Identify which cell holds the provided text, then report its [x, y] central coordinate. 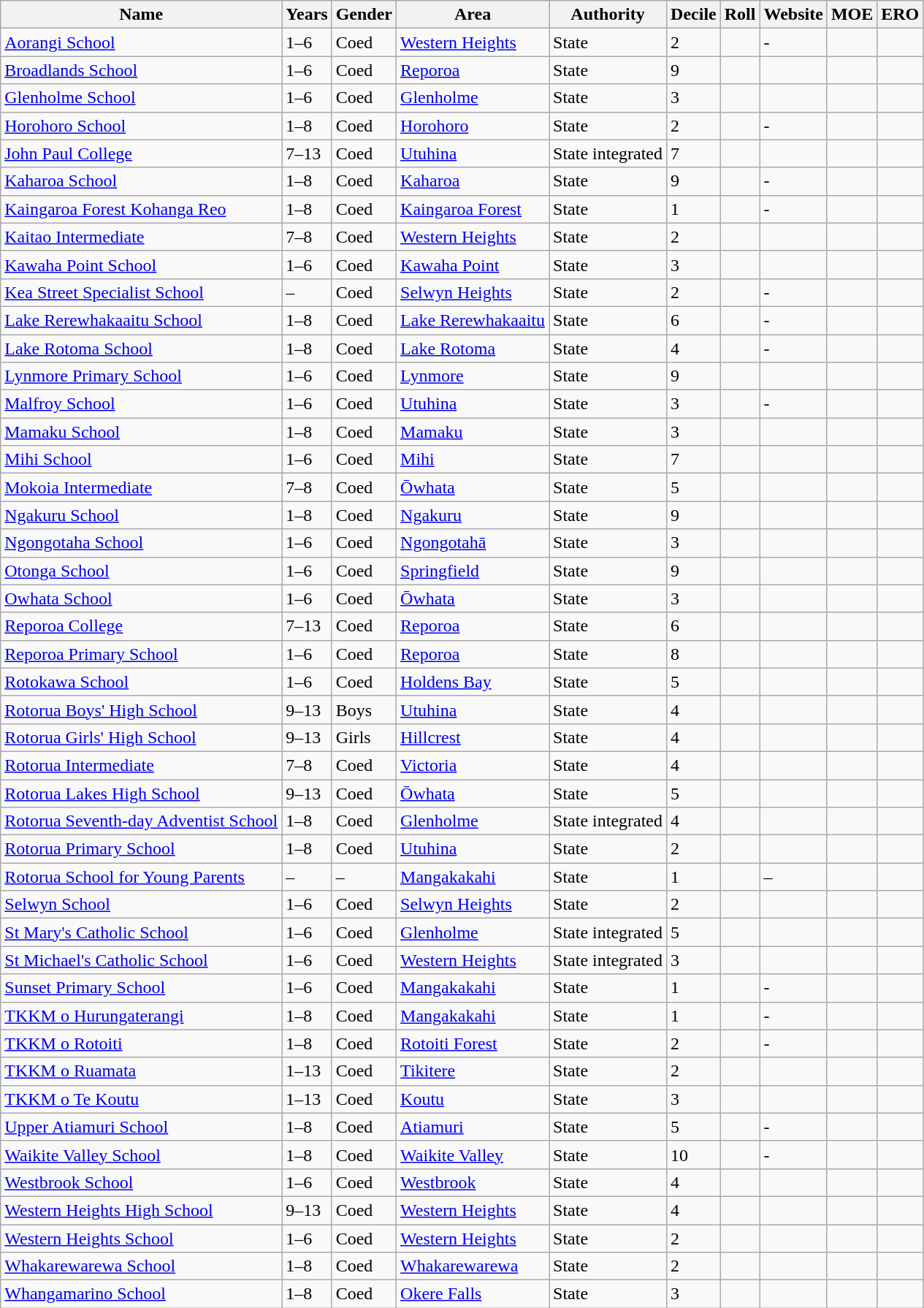
Lynmore [473, 376]
10 [694, 1155]
Girls [364, 737]
Kaingaroa Forest Kohanga Reo [142, 209]
Ngongotaha School [142, 543]
Waikite Valley School [142, 1155]
St Michael's Catholic School [142, 960]
Western Heights High School [142, 1210]
TKKM o Ruamata [142, 1071]
Rotorua Lakes High School [142, 793]
Sunset Primary School [142, 988]
John Paul College [142, 153]
8 [694, 654]
Victoria [473, 765]
Kawaha Point [473, 265]
Mamaku [473, 432]
Springfield [473, 571]
TKKM o Te Koutu [142, 1099]
Kaharoa [473, 181]
Boys [364, 710]
Lake Rotoma School [142, 349]
Glenholme School [142, 98]
Owhata School [142, 598]
Mihi [473, 460]
Lake Rerewhakaaitu [473, 320]
Ngongotahā [473, 543]
Ngakuru [473, 515]
Rotorua Seventh-day Adventist School [142, 821]
Kawaha Point School [142, 265]
Rotoiti Forest [473, 1043]
Holdens Bay [473, 682]
Otonga School [142, 571]
TKKM o Rotoiti [142, 1043]
Mihi School [142, 460]
MOE [852, 15]
Horohoro School [142, 126]
Okere Falls [473, 1294]
Gender [364, 15]
St Mary's Catholic School [142, 932]
Reporoa Primary School [142, 654]
Rotorua Intermediate [142, 765]
Selwyn School [142, 905]
Lake Rerewhakaaitu School [142, 320]
Years [307, 15]
Rotorua Primary School [142, 849]
Atiamuri [473, 1127]
Ngakuru School [142, 515]
Rotorua Girls' High School [142, 737]
Waikite Valley [473, 1155]
Rotorua Boys' High School [142, 710]
Reporoa College [142, 626]
Broadlands School [142, 70]
Hillcrest [473, 737]
Area [473, 15]
TKKM o Hurungaterangi [142, 1016]
Upper Atiamuri School [142, 1127]
Whakarewarewa [473, 1266]
Rotokawa School [142, 682]
Koutu [473, 1099]
Name [142, 15]
Lake Rotoma [473, 349]
Whakarewarewa School [142, 1266]
Kea Street Specialist School [142, 292]
Kaharoa School [142, 181]
Westbrook [473, 1182]
Kaingaroa Forest [473, 209]
Decile [694, 15]
Website [793, 15]
Authority [608, 15]
Kaitao Intermediate [142, 237]
Western Heights School [142, 1239]
Aorangi School [142, 42]
Malfroy School [142, 404]
ERO [900, 15]
Horohoro [473, 126]
Whangamarino School [142, 1294]
Roll [740, 15]
Mokoia Intermediate [142, 487]
Mamaku School [142, 432]
Tikitere [473, 1071]
Westbrook School [142, 1182]
Rotorua School for Young Parents [142, 877]
Lynmore Primary School [142, 376]
